Capture the cell that displays the provided text and extract its [X, Y] central coordinate. 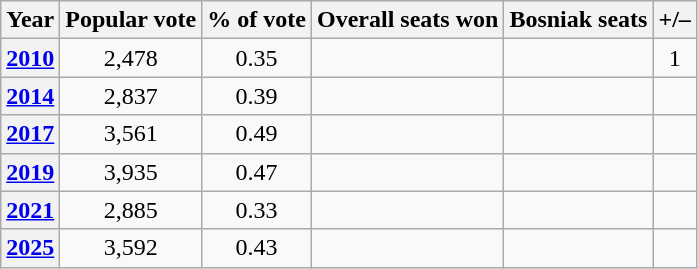
Bosniak seats [578, 20]
Year [30, 20]
0.49 [257, 134]
% of vote [257, 20]
3,935 [131, 172]
3,592 [131, 248]
Overall seats won [407, 20]
0.35 [257, 58]
2,885 [131, 210]
2,837 [131, 96]
3,561 [131, 134]
2014 [30, 96]
2019 [30, 172]
2017 [30, 134]
2025 [30, 248]
+/– [674, 20]
Popular vote [131, 20]
2,478 [131, 58]
2021 [30, 210]
0.39 [257, 96]
0.43 [257, 248]
2010 [30, 58]
0.33 [257, 210]
0.47 [257, 172]
1 [674, 58]
